For the text-containing cell, return its midpoint in [X, Y] coordinate format. 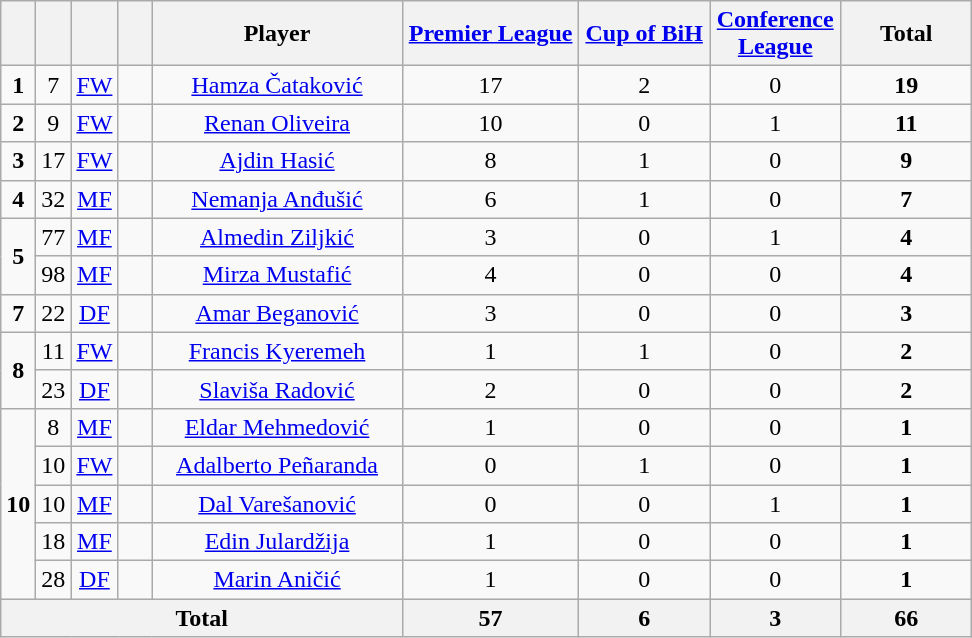
Slaviša Radović [278, 389]
18 [54, 542]
Ajdin Hasić [278, 161]
Premier League [491, 34]
Eldar Mehmedović [278, 427]
Mirza Mustafić [278, 275]
19 [906, 85]
Nemanja Anđušić [278, 199]
32 [54, 199]
Renan Oliveira [278, 123]
22 [54, 313]
Edin Julardžija [278, 542]
Marin Aničić [278, 580]
Cup of BiH [644, 34]
77 [54, 237]
66 [906, 618]
5 [18, 256]
Hamza Čataković [278, 85]
98 [54, 275]
Conference League [776, 34]
Adalberto Peñaranda [278, 465]
Player [278, 34]
Dal Varešanović [278, 503]
Francis Kyeremeh [278, 351]
28 [54, 580]
Almedin Ziljkić [278, 237]
23 [54, 389]
Amar Beganović [278, 313]
57 [491, 618]
